Return the [X, Y] coordinate for the center point of the cell that contains the specified text.  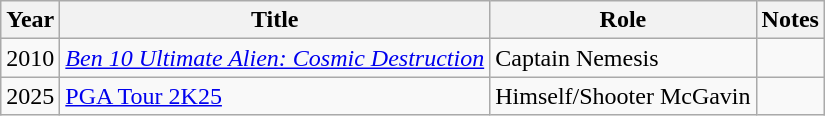
Notes [790, 20]
PGA Tour 2K25 [275, 96]
2010 [30, 58]
Ben 10 Ultimate Alien: Cosmic Destruction [275, 58]
2025 [30, 96]
Year [30, 20]
Himself/Shooter McGavin [623, 96]
Role [623, 20]
Captain Nemesis [623, 58]
Title [275, 20]
